Pinpoint the cell where the given text exists, returning its [x, y] midpoint coordinate. 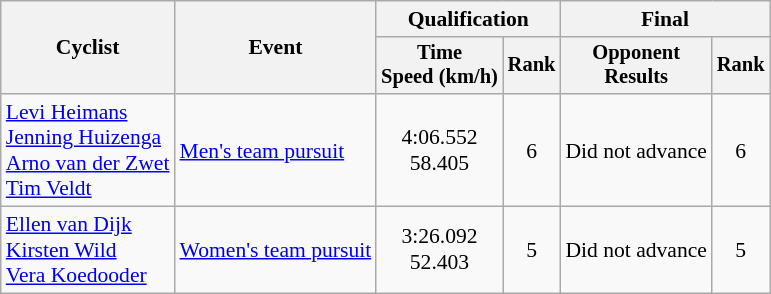
Event [276, 48]
Qualification [468, 19]
Cyclist [88, 48]
Levi HeimansJenning HuizengaArno van der ZwetTim Veldt [88, 150]
Women's team pursuit [276, 250]
Final [664, 19]
Ellen van DijkKirsten WildVera Koedooder [88, 250]
4:06.55258.405 [440, 150]
3:26.09252.403 [440, 250]
Men's team pursuit [276, 150]
OpponentResults [636, 66]
TimeSpeed (km/h) [440, 66]
